Return (x, y) of the center of cell containing provided text 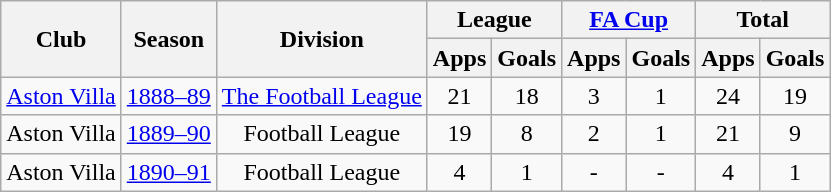
The Football League (322, 96)
3 (594, 96)
FA Cup (629, 20)
1889–90 (168, 134)
24 (728, 96)
8 (527, 134)
Season (168, 39)
2 (594, 134)
18 (527, 96)
League (494, 20)
Club (62, 39)
1890–91 (168, 172)
1888–89 (168, 96)
Division (322, 39)
Total (763, 20)
9 (795, 134)
